Locate the cell with the specified text and output its [x, y] center coordinate. 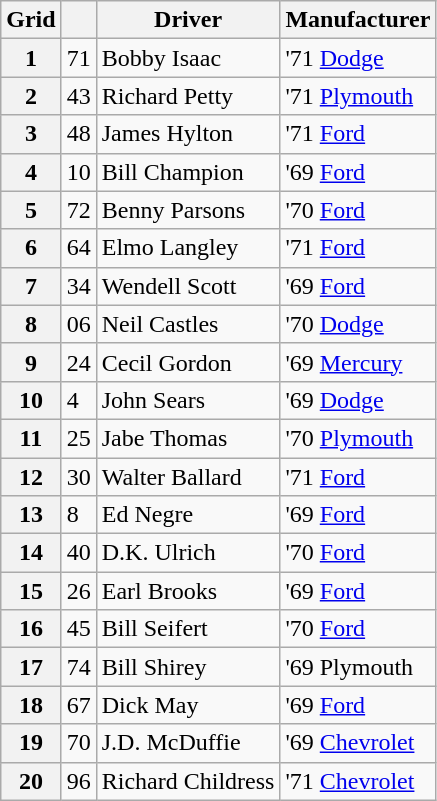
20 [31, 781]
Manufacturer [358, 20]
72 [78, 210]
Dick May [188, 705]
96 [78, 781]
13 [31, 515]
64 [78, 248]
34 [78, 286]
'69 Dodge [358, 400]
Jabe Thomas [188, 438]
Walter Ballard [188, 477]
D.K. Ulrich [188, 553]
'71 Dodge [358, 58]
'69 Mercury [358, 362]
14 [31, 553]
'71 Plymouth [358, 96]
2 [31, 96]
45 [78, 629]
19 [31, 743]
67 [78, 705]
7 [31, 286]
11 [31, 438]
6 [31, 248]
48 [78, 134]
Earl Brooks [188, 591]
Driver [188, 20]
9 [31, 362]
Neil Castles [188, 324]
12 [31, 477]
'70 Dodge [358, 324]
Richard Childress [188, 781]
40 [78, 553]
15 [31, 591]
Benny Parsons [188, 210]
1 [31, 58]
74 [78, 667]
71 [78, 58]
24 [78, 362]
06 [78, 324]
Bill Champion [188, 172]
'69 Plymouth [358, 667]
43 [78, 96]
John Sears [188, 400]
Grid [31, 20]
'69 Chevrolet [358, 743]
26 [78, 591]
30 [78, 477]
18 [31, 705]
'70 Plymouth [358, 438]
16 [31, 629]
Bill Shirey [188, 667]
17 [31, 667]
James Hylton [188, 134]
Richard Petty [188, 96]
'71 Chevrolet [358, 781]
Elmo Langley [188, 248]
Wendell Scott [188, 286]
J.D. McDuffie [188, 743]
Ed Negre [188, 515]
5 [31, 210]
3 [31, 134]
70 [78, 743]
Cecil Gordon [188, 362]
Bobby Isaac [188, 58]
25 [78, 438]
Bill Seifert [188, 629]
